For the text-containing cell, return its midpoint in [x, y] coordinate format. 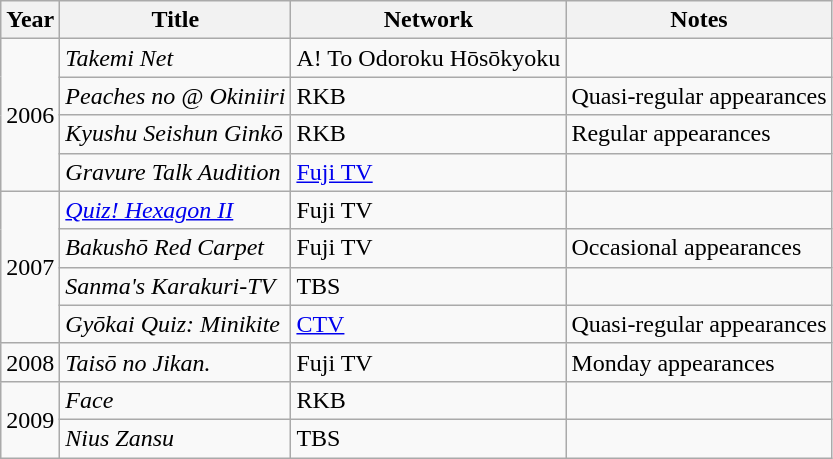
Regular appearances [699, 134]
Peaches no @ Okiniiri [176, 96]
Occasional appearances [699, 248]
Face [176, 400]
Taisō no Jikan. [176, 362]
CTV [428, 324]
Bakushō Red Carpet [176, 248]
Quiz! Hexagon II [176, 210]
A! To Odoroku Hōsōkyoku [428, 58]
2007 [30, 267]
Takemi Net [176, 58]
Sanma's Karakuri-TV [176, 286]
Gyōkai Quiz: Minikite [176, 324]
Monday appearances [699, 362]
Title [176, 20]
Notes [699, 20]
2006 [30, 115]
Nius Zansu [176, 438]
2009 [30, 419]
Kyushu Seishun Ginkō [176, 134]
Gravure Talk Audition [176, 172]
Network [428, 20]
2008 [30, 362]
Year [30, 20]
